Identify which cell holds the provided text, then report its [X, Y] central coordinate. 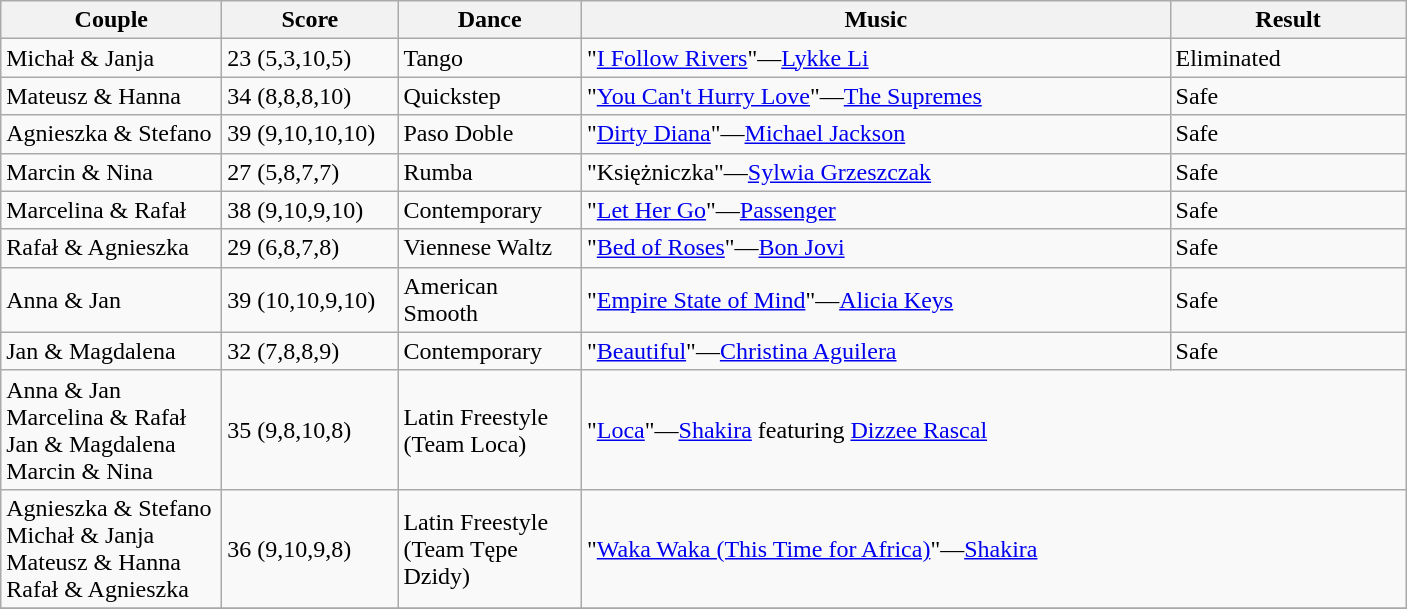
Latin Freestyle (Team Loca) [490, 430]
Mateusz & Hanna [112, 96]
"Księżniczka"—Sylwia Grzeszczak [876, 172]
Eliminated [1288, 58]
29 (6,8,7,8) [310, 248]
"Beautiful"—Christina Aguilera [876, 351]
American Smooth [490, 300]
"Let Her Go"—Passenger [876, 210]
Result [1288, 20]
Agnieszka & Stefano [112, 134]
"Loca"—Shakira featuring Dizzee Rascal [994, 430]
Latin Freestyle (Team Tępe Dzidy) [490, 548]
"Empire State of Mind"—Alicia Keys [876, 300]
27 (5,8,7,7) [310, 172]
Anna & Jan Marcelina & Rafał Jan & Magdalena Marcin & Nina [112, 430]
35 (9,8,10,8) [310, 430]
Music [876, 20]
Anna & Jan [112, 300]
Tango [490, 58]
32 (7,8,8,9) [310, 351]
Rafał & Agnieszka [112, 248]
Couple [112, 20]
Viennese Waltz [490, 248]
"You Can't Hurry Love"—The Supremes [876, 96]
Marcelina & Rafał [112, 210]
Michał & Janja [112, 58]
Score [310, 20]
"I Follow Rivers"—Lykke Li [876, 58]
39 (10,10,9,10) [310, 300]
Quickstep [490, 96]
Jan & Magdalena [112, 351]
39 (9,10,10,10) [310, 134]
"Dirty Diana"—Michael Jackson [876, 134]
38 (9,10,9,10) [310, 210]
Agnieszka & Stefano Michał & Janja Mateusz & Hanna Rafał & Agnieszka [112, 548]
Rumba [490, 172]
Marcin & Nina [112, 172]
Paso Doble [490, 134]
Dance [490, 20]
36 (9,10,9,8) [310, 548]
"Bed of Roses"—Bon Jovi [876, 248]
34 (8,8,8,10) [310, 96]
23 (5,3,10,5) [310, 58]
"Waka Waka (This Time for Africa)"—Shakira [994, 548]
